Find where the given text appears and provide that cell's center as [x, y] coordinate. 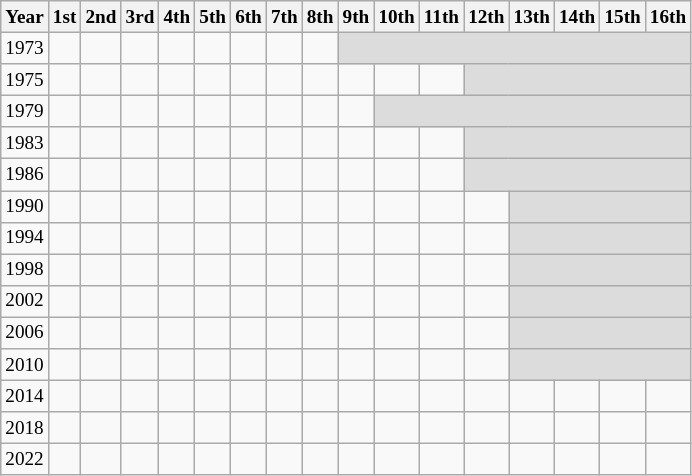
2018 [25, 428]
8th [320, 17]
15th [622, 17]
14th [576, 17]
1973 [25, 48]
1979 [25, 111]
3rd [140, 17]
10th [396, 17]
2nd [101, 17]
1998 [25, 270]
1975 [25, 80]
1990 [25, 206]
9th [356, 17]
1994 [25, 238]
2002 [25, 301]
13th [532, 17]
5th [213, 17]
11th [441, 17]
2022 [25, 460]
7th [284, 17]
1986 [25, 175]
1st [64, 17]
16th [668, 17]
2010 [25, 365]
6th [249, 17]
12th [486, 17]
4th [177, 17]
2006 [25, 333]
2014 [25, 396]
1983 [25, 143]
Year [25, 17]
